Return [x, y] of the center of cell containing provided text 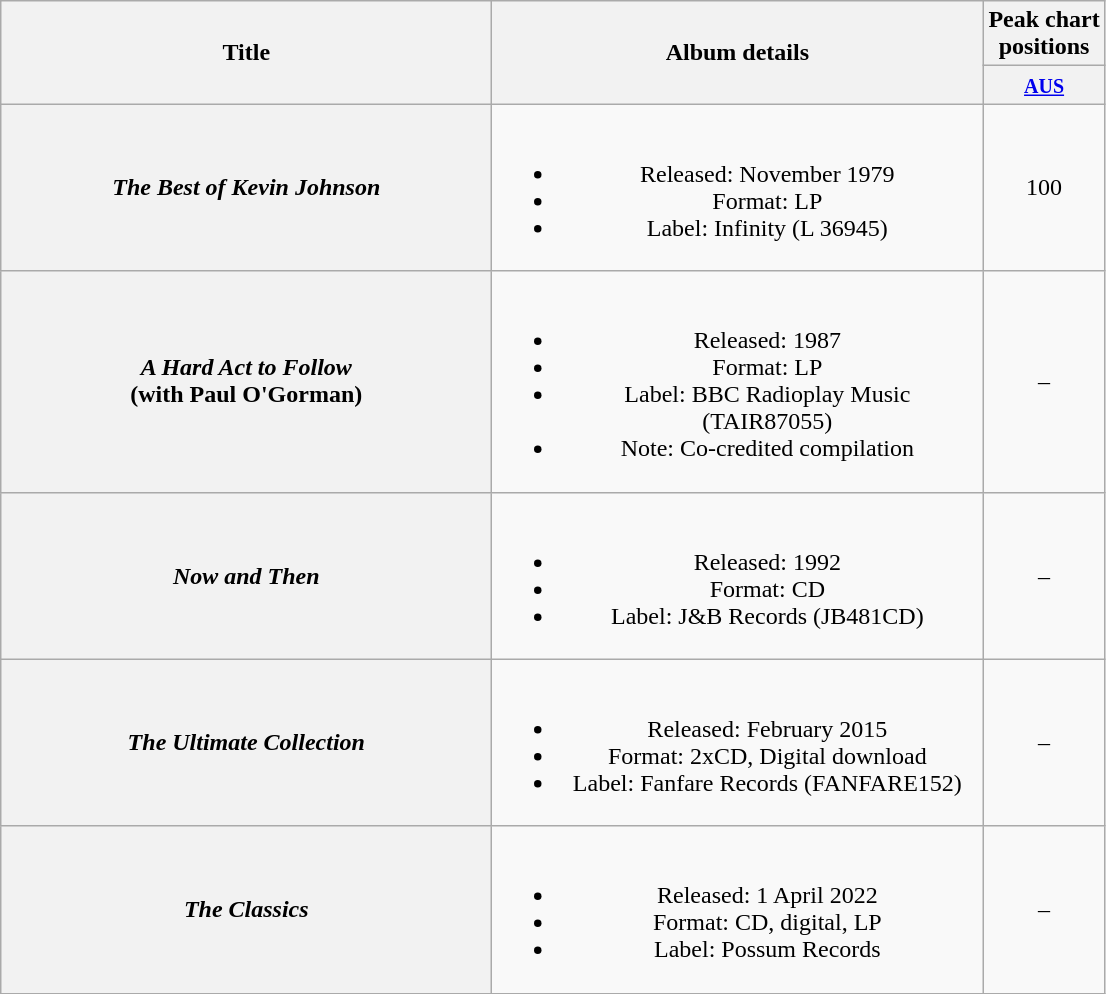
A Hard Act to Follow (with Paul O'Gorman) [246, 382]
AUS [1044, 85]
Released: February 2015Format: 2xCD, Digital downloadLabel: Fanfare Records (FANFARE152) [738, 742]
Released: 1987Format: LPLabel: BBC Radioplay Music (TAIR87055)Note: Co-credited compilation [738, 382]
Album details [738, 52]
The Best of Kevin Johnson [246, 188]
Released: 1 April 2022Format: CD, digital, LPLabel: Possum Records [738, 910]
Title [246, 52]
Now and Then [246, 576]
Released: 1992Format: CDLabel: J&B Records (JB481CD) [738, 576]
The Ultimate Collection [246, 742]
Peak chartpositions [1044, 34]
100 [1044, 188]
The Classics [246, 910]
Released: November 1979Format: LPLabel: Infinity (L 36945) [738, 188]
